Locate the cell with the specified text and output its [X, Y] center coordinate. 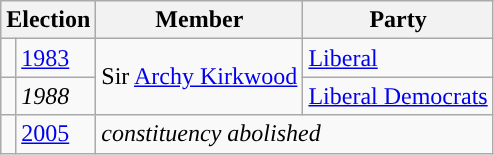
1988 [56, 96]
Election [48, 20]
Liberal [398, 58]
Liberal Democrats [398, 96]
Sir Archy Kirkwood [200, 77]
2005 [56, 134]
Party [398, 20]
Member [200, 20]
constituency abolished [294, 134]
1983 [56, 58]
